Output the [x, y] coordinate of the center of the cell containing the given text.  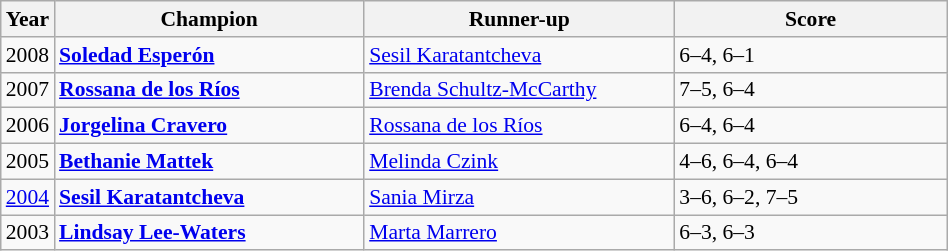
Marta Marrero [519, 233]
Runner-up [519, 19]
Melinda Czink [519, 162]
Score [810, 19]
Lindsay Lee-Waters [209, 233]
2003 [28, 233]
Year [28, 19]
2004 [28, 197]
2005 [28, 162]
2008 [28, 55]
2007 [28, 90]
Soledad Esperón [209, 55]
7–5, 6–4 [810, 90]
Sania Mirza [519, 197]
Champion [209, 19]
Jorgelina Cravero [209, 126]
6–4, 6–4 [810, 126]
Brenda Schultz-McCarthy [519, 90]
3–6, 6–2, 7–5 [810, 197]
6–3, 6–3 [810, 233]
Bethanie Mattek [209, 162]
2006 [28, 126]
6–4, 6–1 [810, 55]
4–6, 6–4, 6–4 [810, 162]
